Return the (x, y) coordinate for the center point of the cell that contains the specified text.  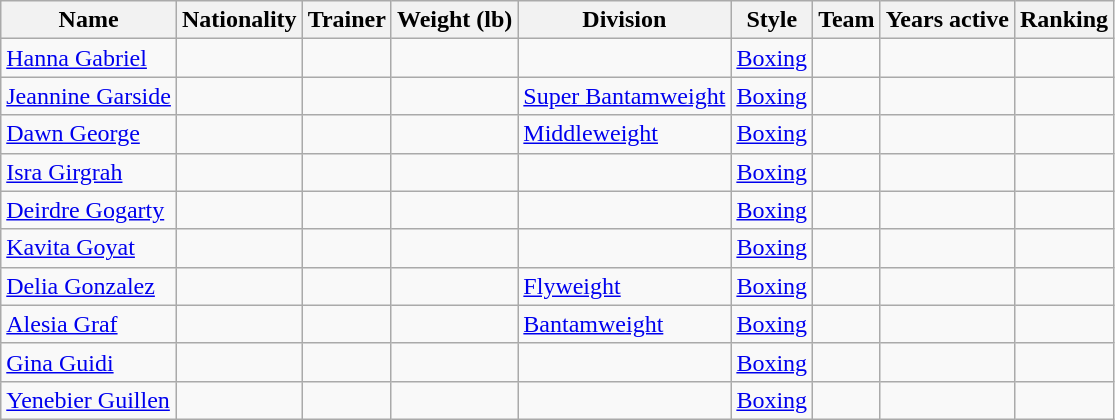
Isra Girgrah (89, 172)
Deirdre Gogarty (89, 210)
Kavita Goyat (89, 248)
Years active (947, 20)
Nationality (239, 20)
Ranking (1064, 20)
Yenebier Guillen (89, 400)
Dawn George (89, 134)
Hanna Gabriel (89, 58)
Name (89, 20)
Weight (lb) (454, 20)
Style (772, 20)
Jeannine Garside (89, 96)
Team (847, 20)
Bantamweight (624, 324)
Alesia Graf (89, 324)
Flyweight (624, 286)
Super Bantamweight (624, 96)
Trainer (346, 20)
Gina Guidi (89, 362)
Division (624, 20)
Delia Gonzalez (89, 286)
Middleweight (624, 134)
